Detect which cell encompasses the target text, then output its (x, y) center coordinate. 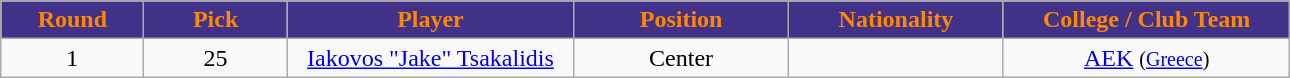
College / Club Team (1146, 20)
Center (682, 58)
Iakovos "Jake" Tsakalidis (430, 58)
1 (72, 58)
Round (72, 20)
Position (682, 20)
Pick (216, 20)
25 (216, 58)
Player (430, 20)
AEK (Greece) (1146, 58)
Nationality (896, 20)
